Return [x, y] of the center of cell containing provided text 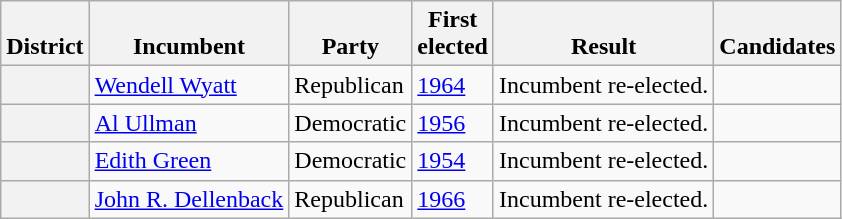
John R. Dellenback [189, 199]
Party [350, 34]
1964 [453, 85]
Result [603, 34]
Firstelected [453, 34]
1956 [453, 123]
Wendell Wyatt [189, 85]
Incumbent [189, 34]
1954 [453, 161]
Candidates [778, 34]
Al Ullman [189, 123]
1966 [453, 199]
District [45, 34]
Edith Green [189, 161]
